Detect which cell encompasses the target text, then output its [X, Y] center coordinate. 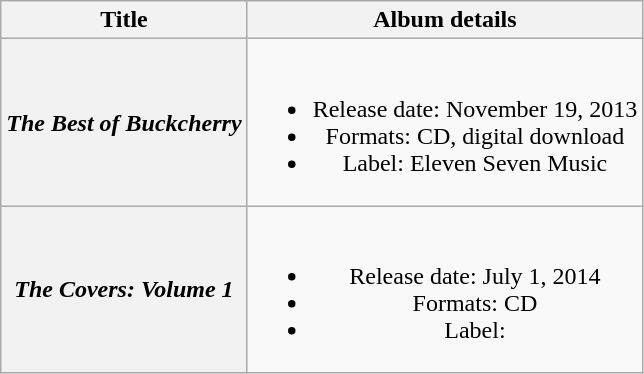
The Covers: Volume 1 [124, 290]
Album details [445, 20]
The Best of Buckcherry [124, 122]
Title [124, 20]
Release date: November 19, 2013Formats: CD, digital downloadLabel: Eleven Seven Music [445, 122]
Release date: July 1, 2014Formats: CDLabel: [445, 290]
